Scan for the cell matching the given text and deliver its (x, y) coordinate at center. 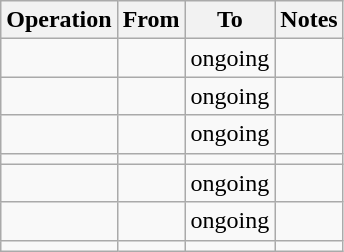
Operation (59, 20)
To (230, 20)
From (151, 20)
Notes (309, 20)
